From the cell containing the given text, extract its center point as [X, Y] coordinate. 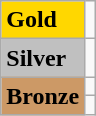
Gold [43, 20]
Silver [43, 58]
Bronze [43, 96]
